Return (x, y) of the center of cell containing provided text 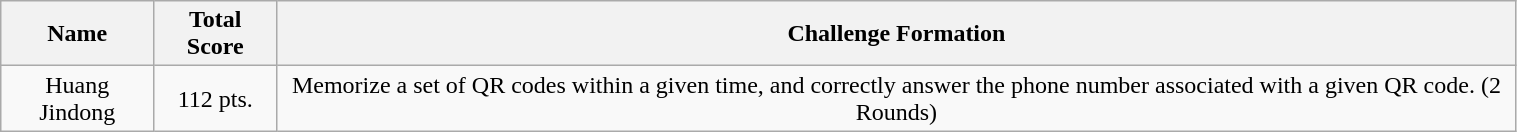
Challenge Formation (896, 34)
Name (78, 34)
Huang Jindong (78, 98)
Total Score (216, 34)
112 pts. (216, 98)
Memorize a set of QR codes within a given time, and correctly answer the phone number associated with a given QR code. (2 Rounds) (896, 98)
